Determine the [x, y] coordinate at the center of the cell enclosing the given text.  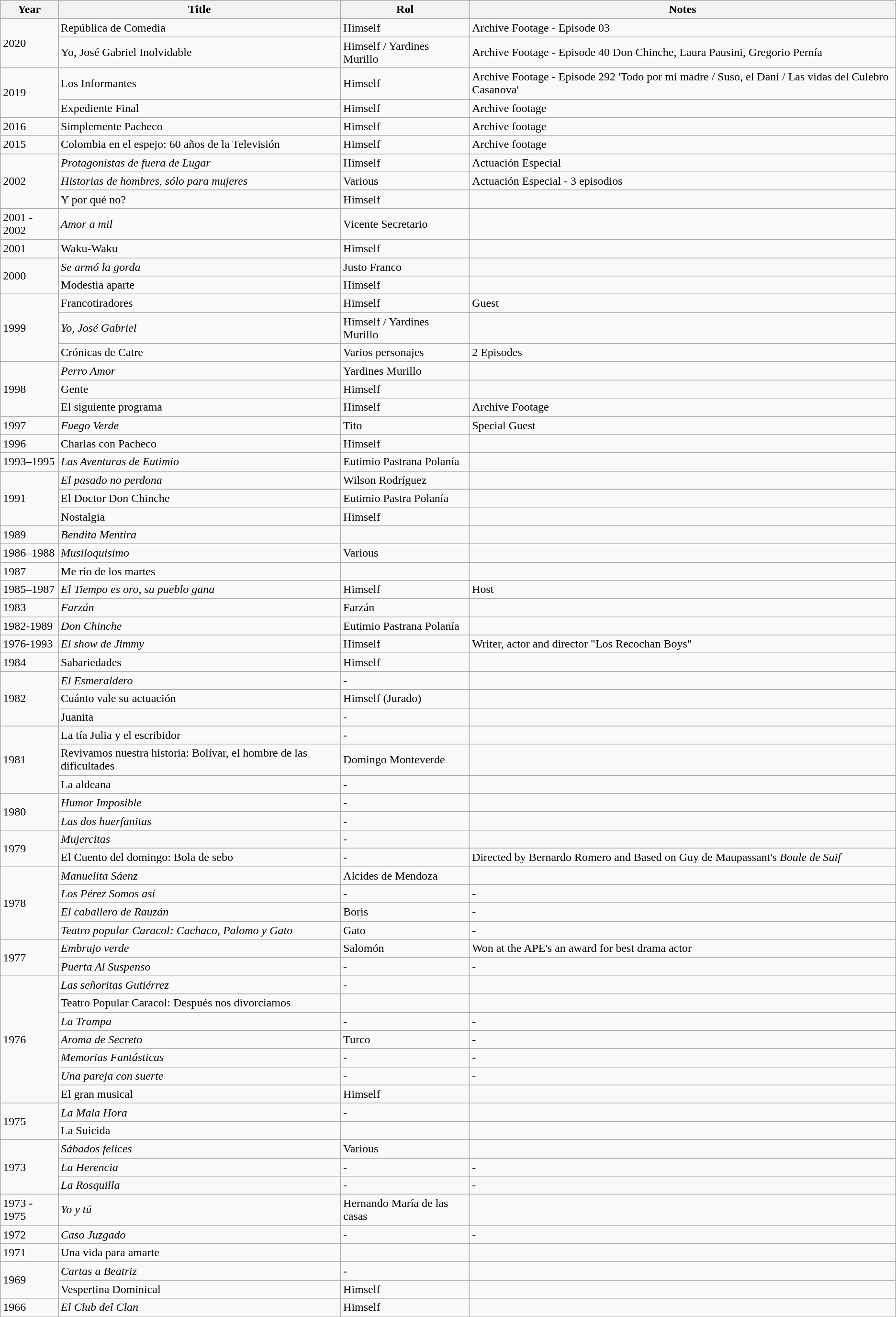
Juanita [200, 717]
Charlas con Pacheco [200, 444]
1986–1988 [30, 553]
Francotiradores [200, 303]
Me río de los martes [200, 571]
Revivamos nuestra historia: Bolívar, el hombre de las dificultades [200, 760]
República de Comedia [200, 28]
El show de Jimmy [200, 644]
El pasado no perdona [200, 480]
1976-1993 [30, 644]
Modestia aparte [200, 285]
Eutimio Pastra Polanía [405, 498]
2015 [30, 145]
2000 [30, 276]
1983 [30, 608]
Archive Footage - Episode 292 'Todo por mi madre / Suso, el Dani / Las vidas del Culebro Casanova' [683, 83]
Mujercitas [200, 839]
Memorias Fantásticas [200, 1058]
1982 [30, 699]
Cartas a Beatriz [200, 1271]
El Club del Clan [200, 1307]
Host [683, 590]
Teatro popular Caracol: Cachaco, Palomo y Gato [200, 930]
Boris [405, 912]
Amor a mil [200, 224]
La tía Julia y el escribidor [200, 735]
Archive Footage - Episode 40 Don Chinche, Laura Pausini, Gregorio Pernía [683, 53]
1999 [30, 328]
Sábados felices [200, 1149]
Historias de hombres, sólo para mujeres [200, 181]
Yo y tú [200, 1210]
1991 [30, 498]
2001 [30, 248]
Yardines Murillo [405, 371]
Humor Imposible [200, 803]
El Cuento del domingo: Bola de sebo [200, 857]
Yo, José Gabriel [200, 328]
El Esmeraldero [200, 681]
2020 [30, 43]
Crónicas de Catre [200, 353]
Los Pérez Somos así [200, 894]
El siguiente programa [200, 407]
Hernando María de las casas [405, 1210]
El gran musical [200, 1094]
Y por qué no? [200, 199]
Los Informantes [200, 83]
Vicente Secretario [405, 224]
Caso Juzgado [200, 1235]
Simplemente Pacheco [200, 126]
Special Guest [683, 425]
Actuación Especial [683, 163]
Expediente Final [200, 108]
Won at the APE's an award for best drama actor [683, 949]
1982-1989 [30, 626]
1975 [30, 1121]
1973 [30, 1167]
1980 [30, 812]
1966 [30, 1307]
Salomón [405, 949]
Archive Footage [683, 407]
Sabariedades [200, 662]
Varios personajes [405, 353]
Musiloquisimo [200, 553]
Directed by Bernardo Romero and Based on Guy de Maupassant's Boule de Suif [683, 857]
El caballero de Rauzán [200, 912]
Alcides de Mendoza [405, 875]
Notes [683, 10]
Cuánto vale su actuación [200, 699]
Las señoritas Gutiérrez [200, 985]
1985–1987 [30, 590]
La Trampa [200, 1021]
1973 - 1975 [30, 1210]
1998 [30, 389]
Domingo Monteverde [405, 760]
Perro Amor [200, 371]
La Rosquilla [200, 1185]
Year [30, 10]
Puerta Al Suspenso [200, 967]
1989 [30, 535]
Yo, José Gabriel Inolvidable [200, 53]
2002 [30, 181]
Waku-Waku [200, 248]
1993–1995 [30, 462]
Wilson Rodríguez [405, 480]
Writer, actor and director "Los Recochan Boys" [683, 644]
1971 [30, 1253]
1984 [30, 662]
1981 [30, 760]
2019 [30, 93]
2016 [30, 126]
1976 [30, 1039]
Protagonistas de fuera de Lugar [200, 163]
1972 [30, 1235]
Title [200, 10]
El Tiempo es oro, su pueblo gana [200, 590]
Guest [683, 303]
Aroma de Secreto [200, 1039]
1997 [30, 425]
Nostalgia [200, 516]
La Herencia [200, 1167]
Se armó la gorda [200, 267]
Gente [200, 389]
Colombia en el espejo: 60 años de la Televisión [200, 145]
Gato [405, 930]
1969 [30, 1280]
La Suicida [200, 1130]
1977 [30, 958]
Las Aventuras de Eutimio [200, 462]
1978 [30, 903]
Don Chinche [200, 626]
Tito [405, 425]
Una vida para amarte [200, 1253]
Las dos huerfanitas [200, 821]
1996 [30, 444]
Embrujo verde [200, 949]
Archive Footage - Episode 03 [683, 28]
El Doctor Don Chinche [200, 498]
La aldeana [200, 784]
Fuego Verde [200, 425]
Himself (Jurado) [405, 699]
Actuación Especial - 3 episodios [683, 181]
Bendita Mentira [200, 535]
Vespertina Dominical [200, 1289]
2001 - 2002 [30, 224]
Una pareja con suerte [200, 1076]
Manuelita Sáenz [200, 875]
La Mala Hora [200, 1112]
2 Episodes [683, 353]
1987 [30, 571]
Turco [405, 1039]
Rol [405, 10]
Teatro Popular Caracol: Después nos divorciamos [200, 1003]
Justo Franco [405, 267]
1979 [30, 848]
